Find where the given text appears and provide that cell's center as (X, Y) coordinate. 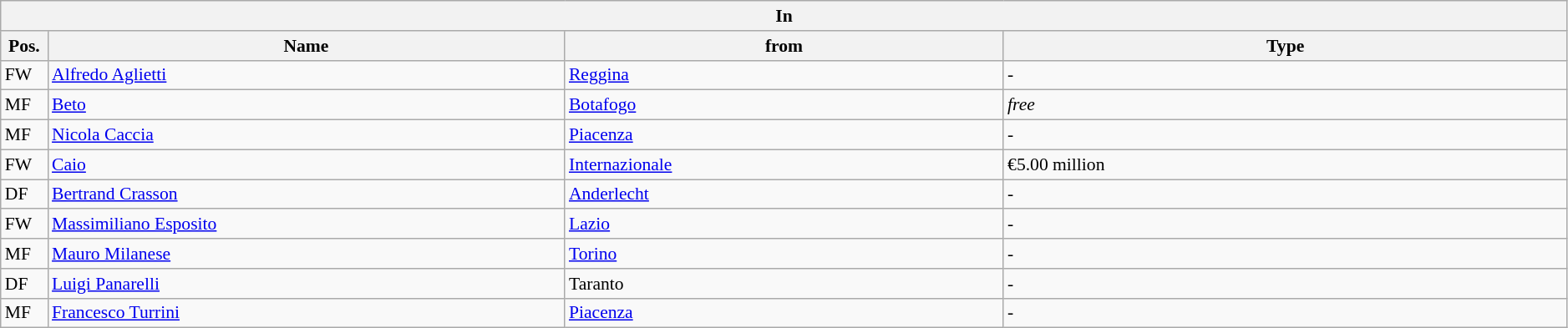
Bertrand Crasson (306, 194)
Torino (784, 254)
Taranto (784, 284)
In (784, 16)
Nicola Caccia (306, 135)
Anderlecht (784, 194)
Francesco Turrini (306, 313)
Luigi Panarelli (306, 284)
Reggina (784, 75)
Caio (306, 164)
Internazionale (784, 164)
Lazio (784, 225)
€5.00 million (1285, 164)
Beto (306, 105)
free (1285, 105)
Botafogo (784, 105)
Massimiliano Esposito (306, 225)
Type (1285, 46)
Mauro Milanese (306, 254)
Alfredo Aglietti (306, 75)
Name (306, 46)
Pos. (24, 46)
from (784, 46)
